Return (X, Y) of the center of cell containing provided text 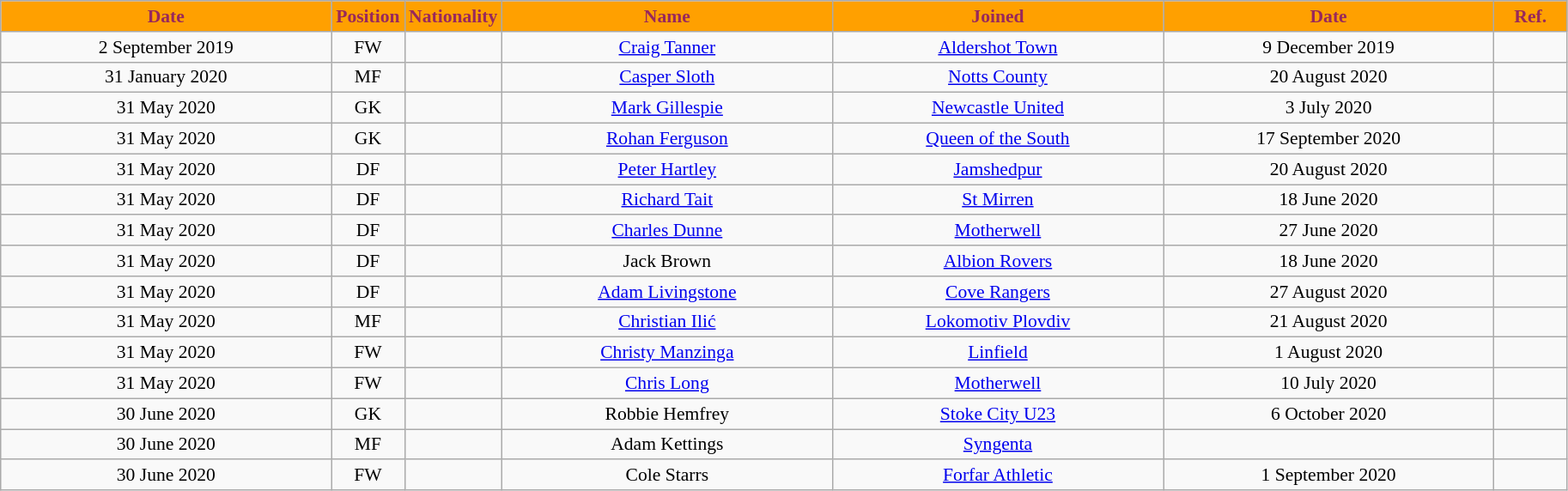
Syngenta (998, 445)
Nationality (453, 16)
Christian Ilić (666, 322)
Queen of the South (998, 139)
Robbie Hemfrey (666, 414)
21 August 2020 (1329, 322)
10 July 2020 (1329, 384)
Adam Livingstone (666, 292)
Richard Tait (666, 200)
Charles Dunne (666, 231)
Craig Tanner (666, 47)
27 August 2020 (1329, 292)
1 September 2020 (1329, 476)
31 January 2020 (167, 77)
Lokomotiv Plovdiv (998, 322)
Mark Gillespie (666, 108)
9 December 2019 (1329, 47)
Albion Rovers (998, 261)
6 October 2020 (1329, 414)
Cole Starrs (666, 476)
St Mirren (998, 200)
Cove Rangers (998, 292)
Casper Sloth (666, 77)
1 August 2020 (1329, 353)
Aldershot Town (998, 47)
2 September 2019 (167, 47)
Name (666, 16)
Newcastle United (998, 108)
Rohan Ferguson (666, 139)
Joined (998, 16)
17 September 2020 (1329, 139)
Jamshedpur (998, 169)
Notts County (998, 77)
Stoke City U23 (998, 414)
Jack Brown (666, 261)
27 June 2020 (1329, 231)
Ref. (1530, 16)
Chris Long (666, 384)
3 July 2020 (1329, 108)
Linfield (998, 353)
Peter Hartley (666, 169)
Adam Kettings (666, 445)
Christy Manzinga (666, 353)
Position (368, 16)
Forfar Athletic (998, 476)
